Output the (x, y) coordinate of the center of the cell containing the given text.  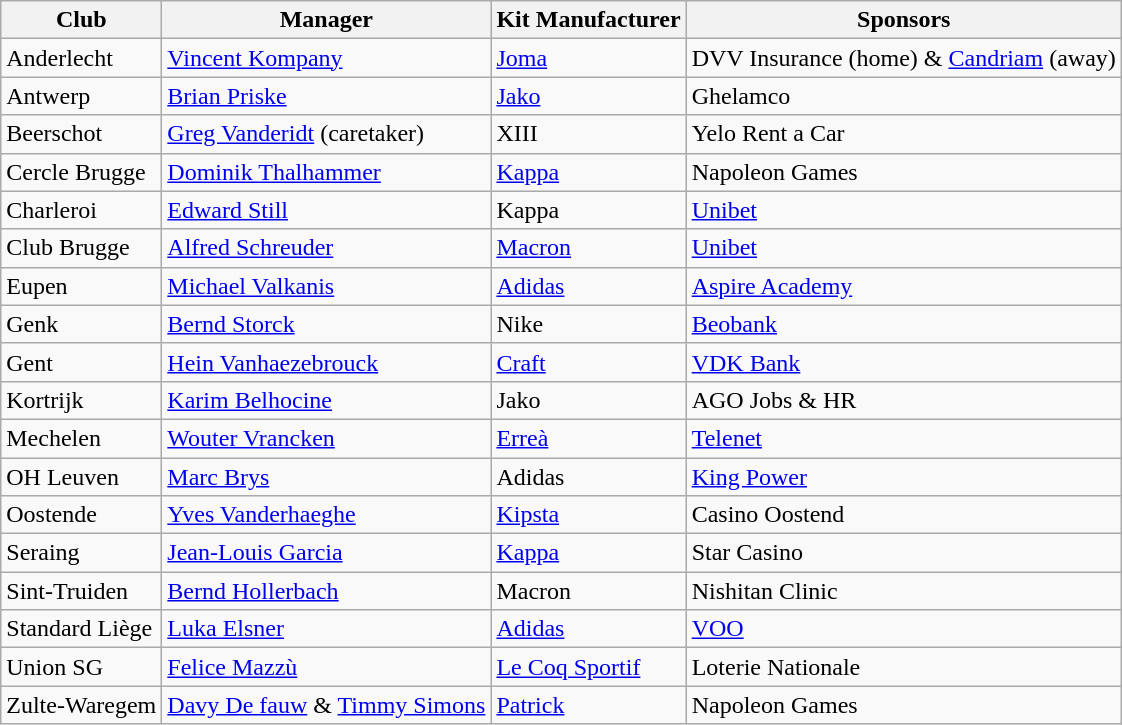
AGO Jobs & HR (904, 400)
Club Brugge (82, 248)
Nike (588, 324)
VOO (904, 629)
Erreà (588, 438)
Joma (588, 58)
Jean-Louis Garcia (326, 553)
Wouter Vrancken (326, 438)
DVV Insurance (home) & Candriam (away) (904, 58)
Genk (82, 324)
Greg Vanderidt (caretaker) (326, 134)
Felice Mazzù (326, 667)
Yves Vanderhaeghe (326, 515)
Vincent Kompany (326, 58)
OH Leuven (82, 477)
Dominik Thalhammer (326, 172)
Patrick (588, 705)
Yelo Rent a Car (904, 134)
Beerschot (82, 134)
Davy De fauw & Timmy Simons (326, 705)
Seraing (82, 553)
Sponsors (904, 20)
Alfred Schreuder (326, 248)
Luka Elsner (326, 629)
VDK Bank (904, 362)
Gent (82, 362)
Antwerp (82, 96)
Marc Brys (326, 477)
XIII (588, 134)
Cercle Brugge (82, 172)
King Power (904, 477)
Union SG (82, 667)
Kortrijk (82, 400)
Anderlecht (82, 58)
Sint-Truiden (82, 591)
Ghelamco (904, 96)
Kipsta (588, 515)
Nishitan Clinic (904, 591)
Club (82, 20)
Edward Still (326, 210)
Charleroi (82, 210)
Le Coq Sportif (588, 667)
Brian Priske (326, 96)
Oostende (82, 515)
Manager (326, 20)
Mechelen (82, 438)
Beobank (904, 324)
Craft (588, 362)
Standard Liège (82, 629)
Zulte-Waregem (82, 705)
Eupen (82, 286)
Kit Manufacturer (588, 20)
Bernd Hollerbach (326, 591)
Loterie Nationale (904, 667)
Bernd Storck (326, 324)
Michael Valkanis (326, 286)
Aspire Academy (904, 286)
Star Casino (904, 553)
Casino Oostend (904, 515)
Hein Vanhaezebrouck (326, 362)
Karim Belhocine (326, 400)
Telenet (904, 438)
